Return [X, Y] of the center of cell containing provided text 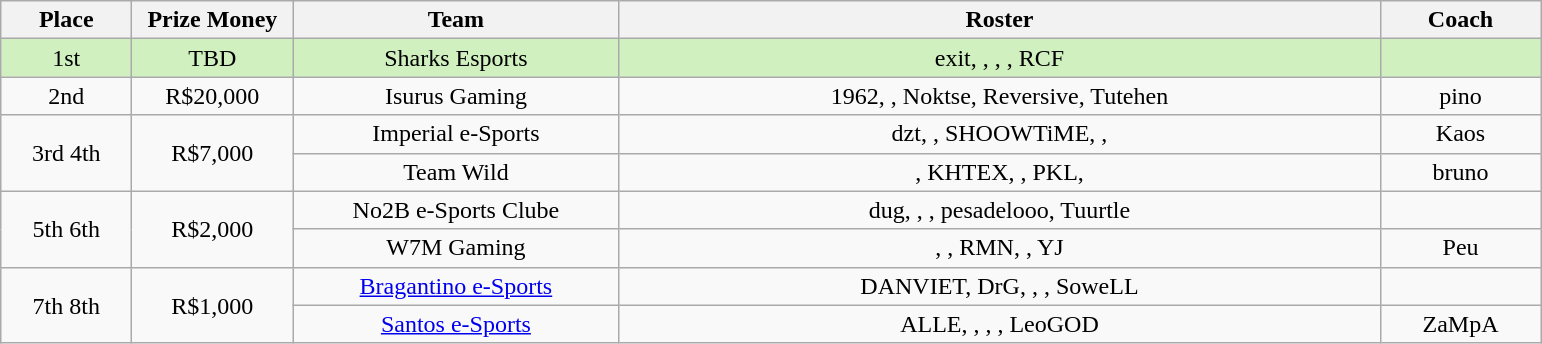
No2B e-Sports Clube [456, 210]
Coach [1460, 20]
Isurus Gaming [456, 96]
Imperial e-Sports [456, 134]
3rd 4th [66, 153]
dzt, , SHOOWTiME, , [1000, 134]
2nd [66, 96]
Prize Money [212, 20]
bruno [1460, 172]
1962, , Noktse, Reversive, Tutehen [1000, 96]
exit, , , , RCF [1000, 58]
1st [66, 58]
ZaMpA [1460, 324]
Kaos [1460, 134]
R$2,000 [212, 229]
DANVIET, DrG, , , SoweLL [1000, 286]
, , RMN, , YJ [1000, 248]
R$1,000 [212, 305]
Team Wild [456, 172]
7th 8th [66, 305]
TBD [212, 58]
Roster [1000, 20]
Team [456, 20]
Peu [1460, 248]
Santos e-Sports [456, 324]
pino [1460, 96]
5th 6th [66, 229]
, KHTEX, , PKL, [1000, 172]
R$7,000 [212, 153]
Sharks Esports [456, 58]
W7M Gaming [456, 248]
ALLE, , , , LeoGOD [1000, 324]
dug, , , pesadelooo, Tuurtle [1000, 210]
Bragantino e-Sports [456, 286]
R$20,000 [212, 96]
Place [66, 20]
